Locate the cell with the specified text and output its [x, y] center coordinate. 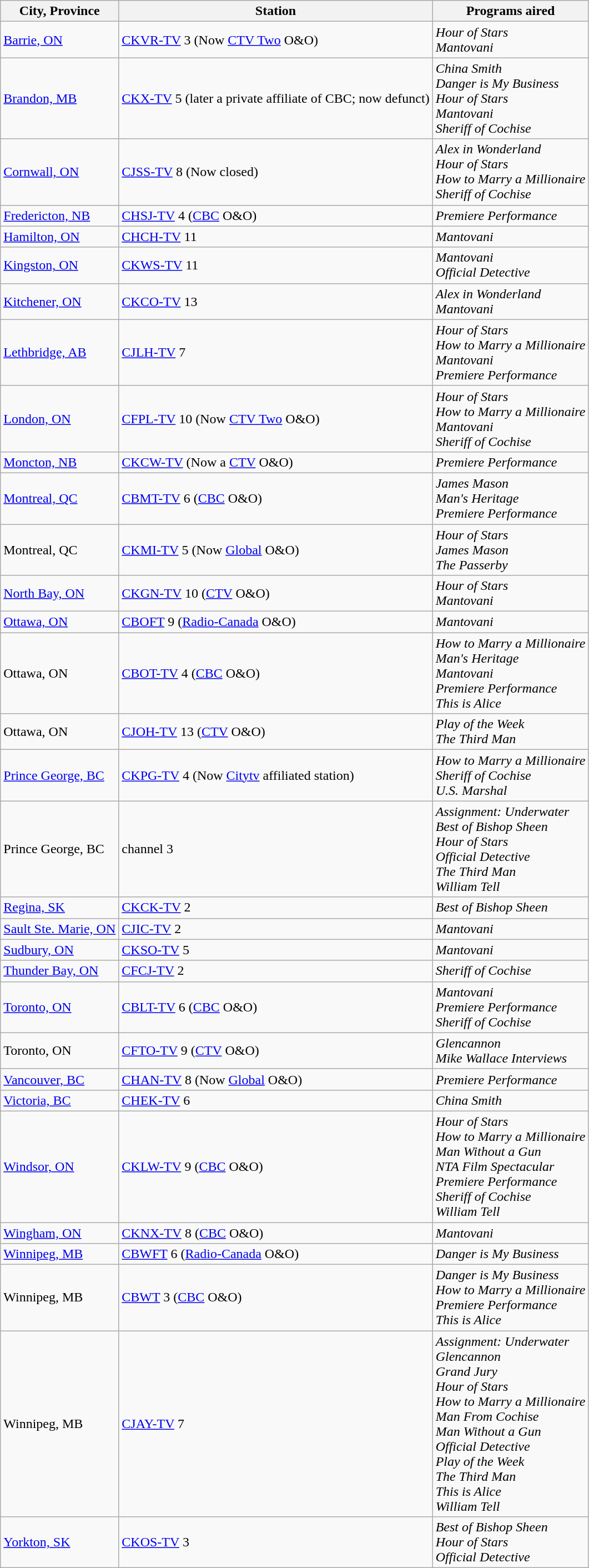
Windsor, ON [60, 1166]
Sudbury, ON [60, 950]
CBWT 3 (CBC O&O) [275, 1298]
CHAN-TV 8 (Now Global O&O) [275, 1079]
Station [275, 11]
CBWFT 6 (Radio-Canada O&O) [275, 1254]
Vancouver, BC [60, 1079]
CJLH-TV 7 [275, 352]
CBLT-TV 6 (CBC O&O) [275, 1007]
Kitchener, ON [60, 301]
London, ON [60, 419]
Play of the Week The Third Man [511, 732]
CBOT-TV 4 (CBC O&O) [275, 673]
CKCO-TV 13 [275, 301]
Moncton, NB [60, 462]
Victoria, BC [60, 1100]
China Smith [511, 1100]
CJAY-TV 7 [275, 1424]
North Bay, ON [60, 593]
Alex in Wonderland Hour of Stars How to Marry a Millionaire Sheriff of Cochise [511, 172]
CKGN-TV 10 (CTV O&O) [275, 593]
CHSJ-TV 4 (CBC O&O) [275, 216]
CJSS-TV 8 (Now closed) [275, 172]
CKMI-TV 5 (Now Global O&O) [275, 550]
Best of Bishop Sheen Hour of Stars Official Detective [511, 1542]
How to Marry a Millionaire Man's Heritage Mantovani Premiere Performance This is Alice [511, 673]
Best of Bishop Sheen [511, 908]
CKX-TV 5 (later a private affiliate of CBC; now defunct) [275, 98]
Kingston, ON [60, 265]
Programs aired [511, 11]
CKNX-TV 8 (CBC O&O) [275, 1233]
CJIC-TV 2 [275, 929]
Hour of Stars How to Marry a Millionaire Mantovani Sheriff of Cochise [511, 419]
channel 3 [275, 849]
Mantovani Official Detective [511, 265]
China Smith Danger is My Business Hour of Stars Mantovani Sheriff of Cochise [511, 98]
CKWS-TV 11 [275, 265]
Regina, SK [60, 908]
Hour of Stars How to Marry a Millionaire Man Without a Gun NTA Film Spectacular Premiere Performance Sheriff of Cochise William Tell [511, 1166]
James Mason Man's Heritage Premiere Performance [511, 498]
Yorkton, SK [60, 1542]
Barrie, ON [60, 40]
CKPG-TV 4 (Now Citytv affiliated station) [275, 775]
CKCK-TV 2 [275, 908]
CJOH-TV 13 (CTV O&O) [275, 732]
Glencannon Mike Wallace Interviews [511, 1051]
How to Marry a Millionaire Sheriff of Cochise U.S. Marshal [511, 775]
CBOFT 9 (Radio-Canada O&O) [275, 622]
Lethbridge, AB [60, 352]
Hour of Stars James Mason The Passerby [511, 550]
CKVR-TV 3 (Now CTV Two O&O) [275, 40]
City, Province [60, 11]
Hour of Stars How to Marry a Millionaire Mantovani Premiere Performance [511, 352]
Cornwall, ON [60, 172]
CKSO-TV 5 [275, 950]
Fredericton, NB [60, 216]
Wingham, ON [60, 1233]
CHCH-TV 11 [275, 237]
CFCJ-TV 2 [275, 971]
Thunder Bay, ON [60, 971]
CKLW-TV 9 (CBC O&O) [275, 1166]
CFTO-TV 9 (CTV O&O) [275, 1051]
CBMT-TV 6 (CBC O&O) [275, 498]
Assignment: Underwater Best of Bishop Sheen Hour of Stars Official Detective The Third Man William Tell [511, 849]
Alex in Wonderland Mantovani [511, 301]
CFPL-TV 10 (Now CTV Two O&O) [275, 419]
Mantovani Premiere Performance Sheriff of Cochise [511, 1007]
Brandon, MB [60, 98]
Danger is My Business How to Marry a Millionaire Premiere Performance This is Alice [511, 1298]
Hamilton, ON [60, 237]
Sheriff of Cochise [511, 971]
CKCW-TV (Now a CTV O&O) [275, 462]
Danger is My Business [511, 1254]
CKOS-TV 3 [275, 1542]
Sault Ste. Marie, ON [60, 929]
CHEK-TV 6 [275, 1100]
